From the cell containing the given text, extract its center point as (X, Y) coordinate. 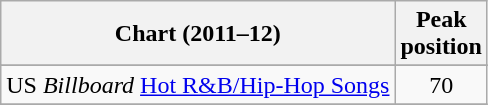
70 (441, 85)
Chart (2011–12) (198, 34)
US Billboard Hot R&B/Hip-Hop Songs (198, 85)
Peakposition (441, 34)
